Pinpoint the cell where the given text exists, returning its [x, y] midpoint coordinate. 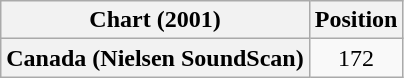
Chart (2001) [155, 20]
172 [356, 58]
Canada (Nielsen SoundScan) [155, 58]
Position [356, 20]
